Find where the given text appears and provide that cell's center as (x, y) coordinate. 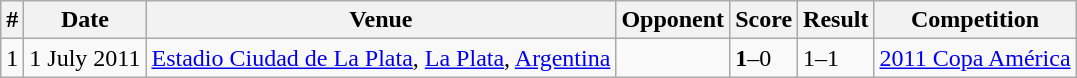
Venue (381, 20)
1–1 (836, 58)
1–0 (764, 58)
Date (85, 20)
Competition (975, 20)
1 (12, 58)
1 July 2011 (85, 58)
Result (836, 20)
2011 Copa América (975, 58)
Opponent (673, 20)
Score (764, 20)
# (12, 20)
Estadio Ciudad de La Plata, La Plata, Argentina (381, 58)
